Return the [x, y] coordinate for the center point of the cell that contains the specified text.  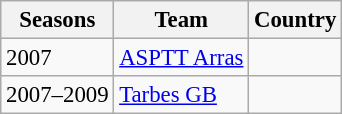
Tarbes GB [182, 95]
2007 [58, 58]
Seasons [58, 20]
2007–2009 [58, 95]
ASPTT Arras [182, 58]
Team [182, 20]
Country [296, 20]
